Identify which cell holds the provided text, then report its [x, y] central coordinate. 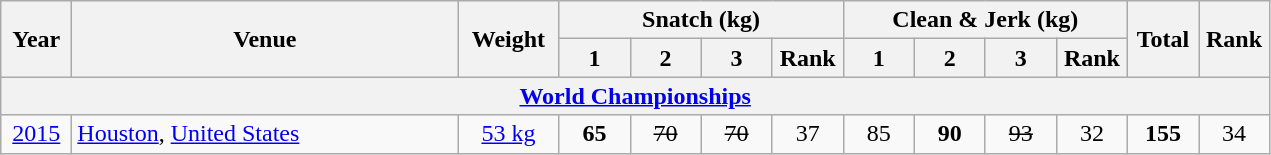
34 [1234, 134]
World Championships [636, 96]
155 [1162, 134]
2015 [36, 134]
Venue [265, 39]
93 [1020, 134]
90 [950, 134]
Year [36, 39]
Total [1162, 39]
32 [1092, 134]
37 [808, 134]
65 [594, 134]
Weight [508, 39]
Snatch (kg) [701, 20]
85 [878, 134]
Houston, United States [265, 134]
53 kg [508, 134]
Clean & Jerk (kg) [985, 20]
